Extract the (x, y) coordinate from the center of the cell holding the provided text.  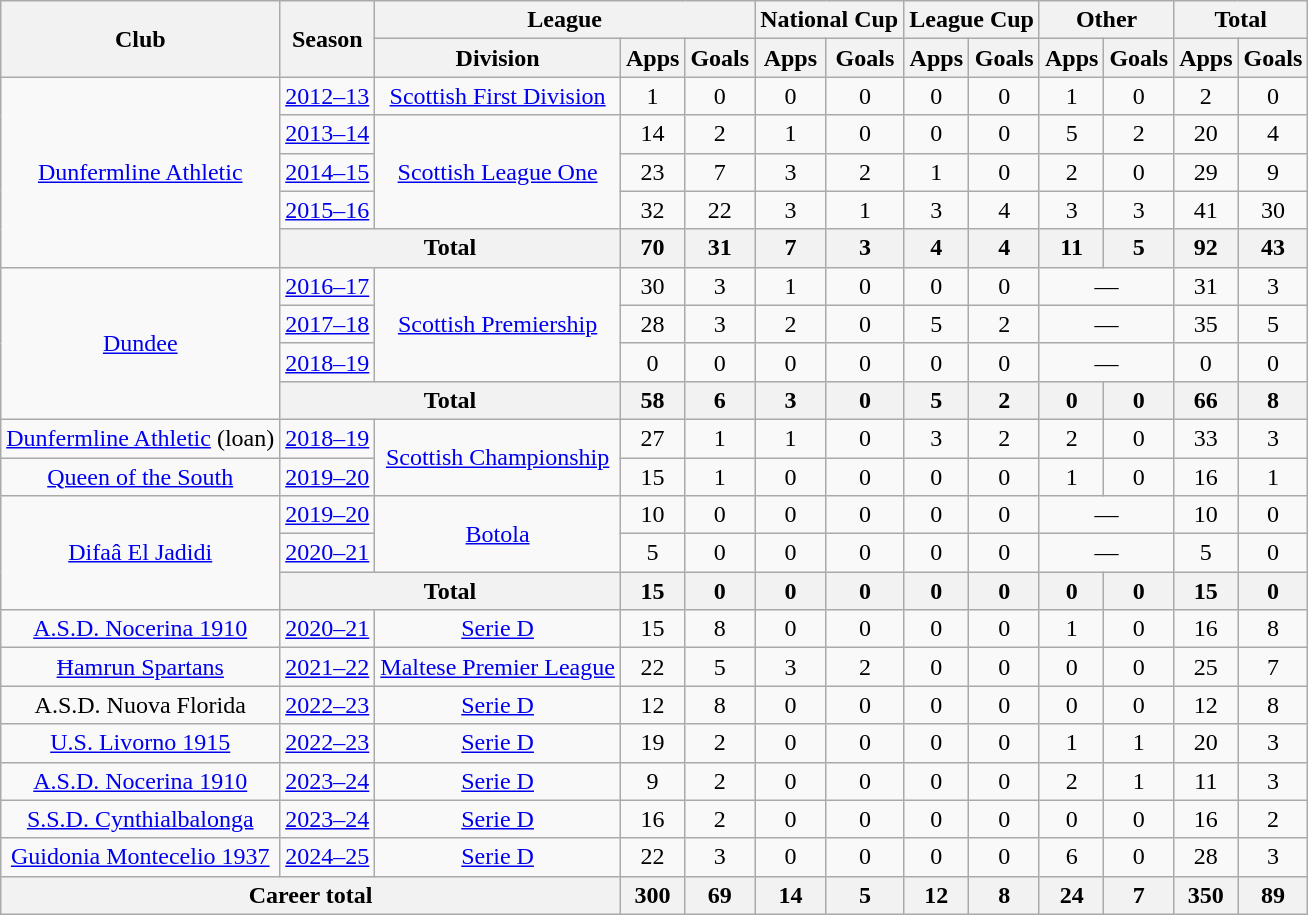
2013–14 (328, 134)
U.S. Livorno 1915 (140, 743)
69 (720, 895)
Scottish League One (498, 172)
43 (1273, 248)
Botola (498, 534)
32 (652, 210)
Other (1106, 20)
S.S.D. Cynthialbalonga (140, 819)
41 (1206, 210)
Dunfermline Athletic (140, 172)
Difaâ El Jadidi (140, 553)
Scottish First Division (498, 96)
300 (652, 895)
Guidonia Montecelio 1937 (140, 857)
League Cup (972, 20)
92 (1206, 248)
Season (328, 39)
2012–13 (328, 96)
2014–15 (328, 172)
2015–16 (328, 210)
33 (1206, 438)
A.S.D. Nuova Florida (140, 705)
29 (1206, 172)
66 (1206, 400)
Scottish Championship (498, 457)
19 (652, 743)
Dundee (140, 343)
2017–18 (328, 324)
Club (140, 39)
Queen of the South (140, 477)
Career total (311, 895)
National Cup (830, 20)
23 (652, 172)
58 (652, 400)
Dunfermline Athletic (loan) (140, 438)
Division (498, 58)
2016–17 (328, 286)
70 (652, 248)
350 (1206, 895)
25 (1206, 667)
27 (652, 438)
2021–22 (328, 667)
2024–25 (328, 857)
Scottish Premiership (498, 324)
Maltese Premier League (498, 667)
Ħamrun Spartans (140, 667)
89 (1273, 895)
24 (1071, 895)
35 (1206, 324)
League (565, 20)
